Find where the given text appears and provide that cell's center as [x, y] coordinate. 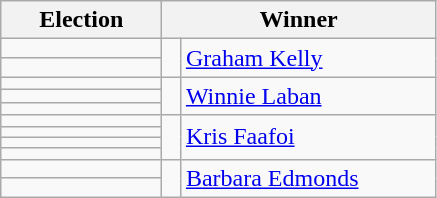
Barbara Edmonds [308, 178]
Kris Faafoi [308, 137]
Winnie Laban [308, 96]
Winner [299, 20]
Graham Kelly [308, 58]
Election [82, 20]
